Determine the (X, Y) coordinate at the center of the cell enclosing the given text.  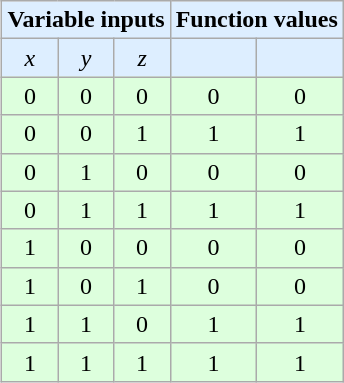
Function values (256, 20)
y (86, 58)
Variable inputs (86, 20)
x (30, 58)
z (142, 58)
